Return (x, y) of the center of cell containing provided text 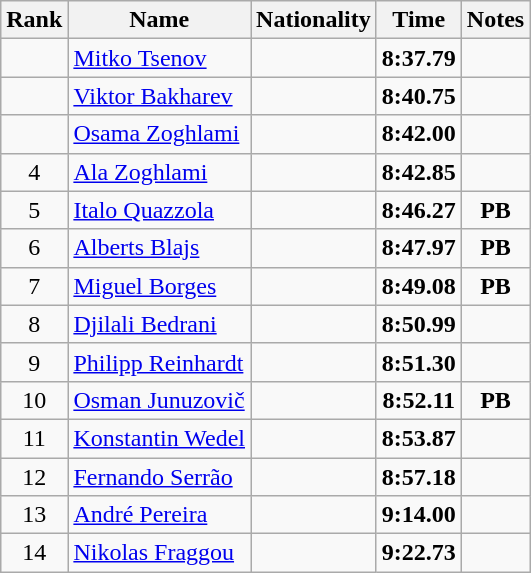
9:22.73 (418, 553)
8:49.08 (418, 286)
14 (34, 553)
13 (34, 515)
Nationality (314, 20)
8:40.75 (418, 96)
Italo Quazzola (160, 210)
8:50.99 (418, 324)
Osman Junuzovič (160, 400)
Ala Zoghlami (160, 172)
Rank (34, 20)
5 (34, 210)
9 (34, 362)
Djilali Bedrani (160, 324)
8:46.27 (418, 210)
André Pereira (160, 515)
Fernando Serrão (160, 477)
8 (34, 324)
8:51.30 (418, 362)
4 (34, 172)
Time (418, 20)
9:14.00 (418, 515)
Konstantin Wedel (160, 438)
10 (34, 400)
11 (34, 438)
6 (34, 248)
8:52.11 (418, 400)
Notes (495, 20)
8:42.85 (418, 172)
8:53.87 (418, 438)
8:42.00 (418, 134)
Alberts Blajs (160, 248)
Name (160, 20)
Viktor Bakharev (160, 96)
7 (34, 286)
Osama Zoghlami (160, 134)
Philipp Reinhardt (160, 362)
8:47.97 (418, 248)
Mitko Tsenov (160, 58)
12 (34, 477)
Nikolas Fraggou (160, 553)
8:37.79 (418, 58)
8:57.18 (418, 477)
Miguel Borges (160, 286)
